Return the (x, y) coordinate for the center point of the cell that contains the specified text.  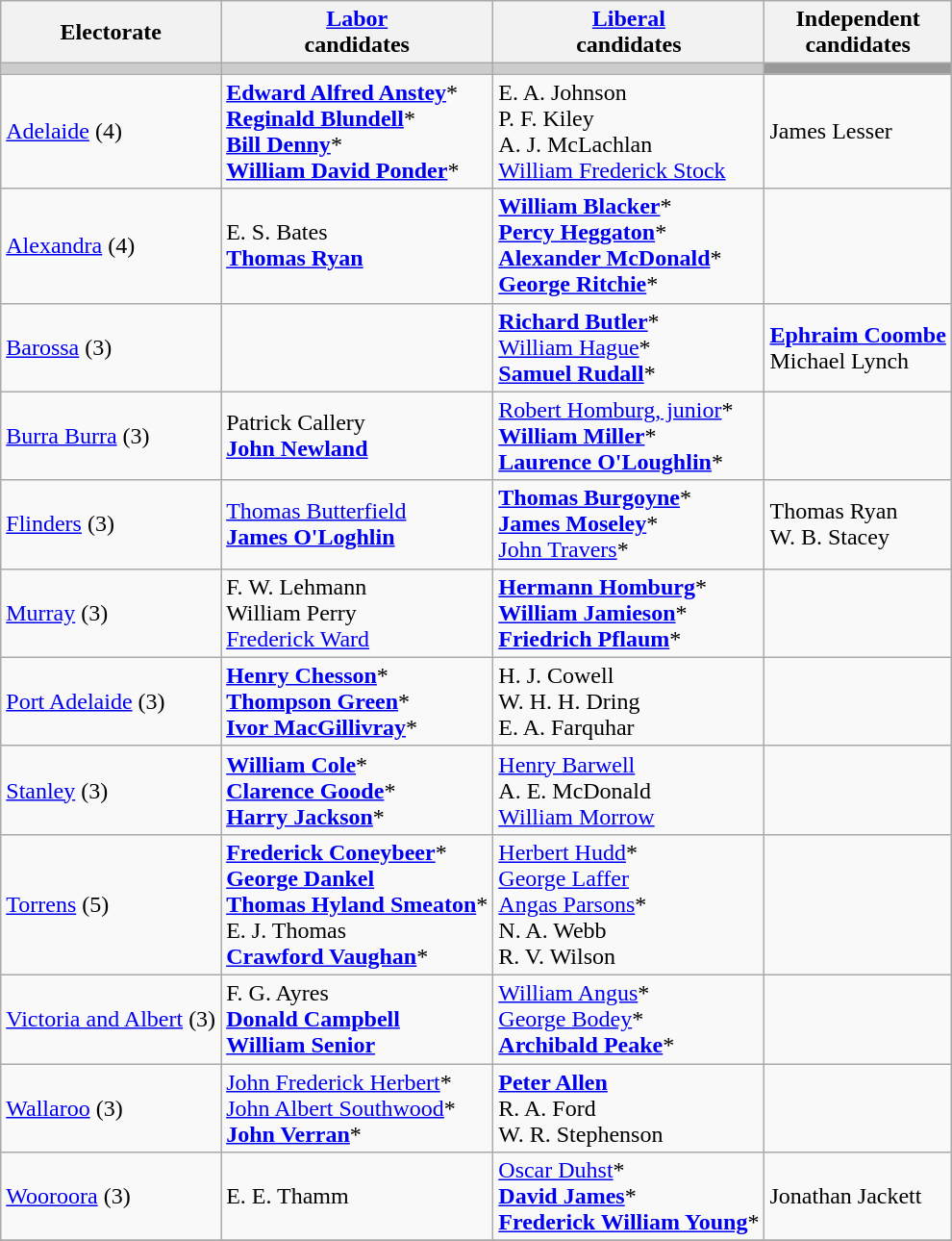
William Angus*George Bodey*Archibald Peake* (629, 1019)
Patrick CalleryJohn Newland (358, 436)
E. A. JohnsonP. F. KileyA. J. McLachlanWilliam Frederick Stock (629, 131)
Henry BarwellA. E. McDonaldWilliam Morrow (629, 790)
Wallaroo (3) (112, 1108)
Independent candidates (858, 33)
Electorate (112, 33)
Thomas Burgoyne*James Moseley*John Travers* (629, 524)
Wooroora (3) (112, 1197)
Adelaide (4) (112, 131)
William Blacker*Percy Heggaton*Alexander McDonald*George Ritchie* (629, 246)
Torrens (5) (112, 904)
Thomas ButterfieldJames O'Loghlin (358, 524)
Port Adelaide (3) (112, 701)
H. J. CowellW. H. H. DringE. A. Farquhar (629, 701)
Herbert Hudd*George LafferAngas Parsons*N. A. WebbR. V. Wilson (629, 904)
E. E. Thamm (358, 1197)
Stanley (3) (112, 790)
Robert Homburg, junior*William Miller*Laurence O'Loughlin* (629, 436)
Frederick Coneybeer*George DankelThomas Hyland Smeaton*E. J. ThomasCrawford Vaughan* (358, 904)
Edward Alfred Anstey*Reginald Blundell*Bill Denny*William David Ponder* (358, 131)
Thomas Ryan W. B. Stacey (858, 524)
Richard Butler*William Hague*Samuel Rudall* (629, 347)
Victoria and Albert (3) (112, 1019)
F. G. AyresDonald CampbellWilliam Senior (358, 1019)
Jonathan Jackett (858, 1197)
Burra Burra (3) (112, 436)
Barossa (3) (112, 347)
Alexandra (4) (112, 246)
E. S. BatesThomas Ryan (358, 246)
Liberal candidates (629, 33)
John Frederick Herbert*John Albert Southwood*John Verran* (358, 1108)
Flinders (3) (112, 524)
Oscar Duhst*David James*Frederick William Young* (629, 1197)
Labor candidates (358, 33)
Peter AllenR. A. FordW. R. Stephenson (629, 1108)
F. W. LehmannWilliam PerryFrederick Ward (358, 613)
Henry Chesson*Thompson Green*Ivor MacGillivray* (358, 701)
James Lesser (858, 131)
William Cole*Clarence Goode*Harry Jackson* (358, 790)
Hermann Homburg*William Jamieson*Friedrich Pflaum* (629, 613)
Murray (3) (112, 613)
Ephraim CoombeMichael Lynch (858, 347)
